Return the (x, y) coordinate for the center point of the cell that contains the specified text.  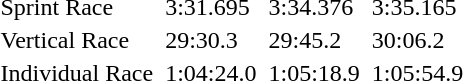
29:30.3 (211, 40)
29:45.2 (314, 40)
